Provide the (x, y) coordinate of the cell's center where the given text is located.  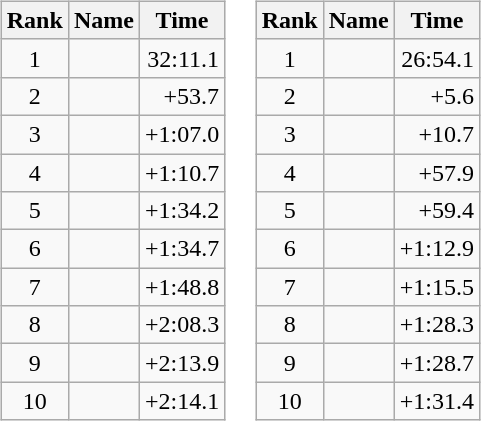
+57.9 (436, 173)
+1:28.7 (436, 363)
+1:15.5 (436, 287)
+1:48.8 (182, 287)
32:11.1 (182, 58)
+2:08.3 (182, 325)
26:54.1 (436, 58)
+1:34.7 (182, 249)
+5.6 (436, 96)
+1:34.2 (182, 211)
+53.7 (182, 96)
+1:31.4 (436, 401)
+2:13.9 (182, 363)
+2:14.1 (182, 401)
+1:07.0 (182, 134)
+1:28.3 (436, 325)
+10.7 (436, 134)
+1:10.7 (182, 173)
+59.4 (436, 211)
+1:12.9 (436, 249)
